For the text-containing cell, return its midpoint in [x, y] coordinate format. 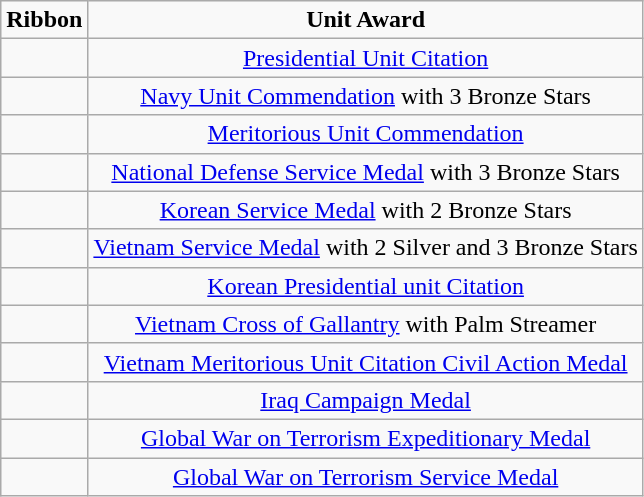
Iraq Campaign Medal [366, 400]
Vietnam Cross of Gallantry with Palm Streamer [366, 324]
Unit Award [366, 20]
Meritorious Unit Commendation [366, 134]
Global War on Terrorism Service Medal [366, 477]
Korean Service Medal with 2 Bronze Stars [366, 210]
Vietnam Meritorious Unit Citation Civil Action Medal [366, 362]
Global War on Terrorism Expeditionary Medal [366, 438]
Vietnam Service Medal with 2 Silver and 3 Bronze Stars [366, 248]
Navy Unit Commendation with 3 Bronze Stars [366, 96]
National Defense Service Medal with 3 Bronze Stars [366, 172]
Presidential Unit Citation [366, 58]
Korean Presidential unit Citation [366, 286]
Ribbon [44, 20]
